For the text-containing cell, return its midpoint in [x, y] coordinate format. 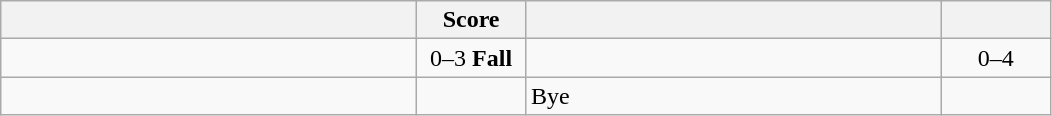
0–3 Fall [472, 58]
Score [472, 20]
Bye [733, 96]
0–4 [996, 58]
